Identify which cell holds the provided text, then report its (x, y) central coordinate. 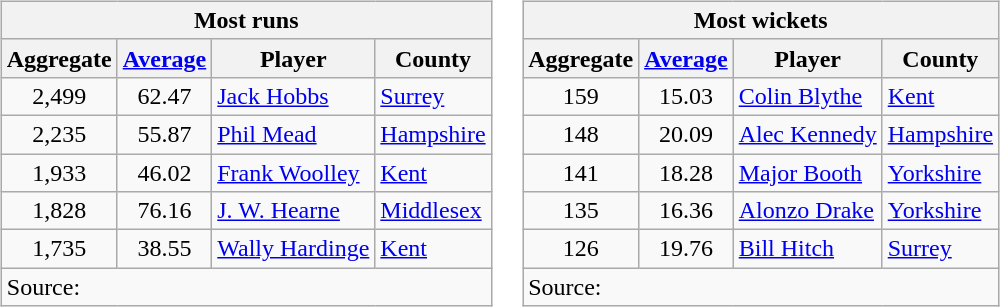
16.36 (686, 211)
Phil Mead (294, 134)
15.03 (686, 96)
55.87 (164, 134)
76.16 (164, 211)
18.28 (686, 173)
135 (581, 211)
Alec Kennedy (808, 134)
148 (581, 134)
62.47 (164, 96)
Major Booth (808, 173)
38.55 (164, 249)
Bill Hitch (808, 249)
Most wickets (761, 20)
1,933 (59, 173)
Jack Hobbs (294, 96)
1,735 (59, 249)
Colin Blythe (808, 96)
2,235 (59, 134)
2,499 (59, 96)
Wally Hardinge (294, 249)
1,828 (59, 211)
141 (581, 173)
Middlesex (433, 211)
Frank Woolley (294, 173)
J. W. Hearne (294, 211)
46.02 (164, 173)
Most runs (246, 20)
19.76 (686, 249)
126 (581, 249)
20.09 (686, 134)
Alonzo Drake (808, 211)
159 (581, 96)
